Locate the cell with the specified text and output its (X, Y) center coordinate. 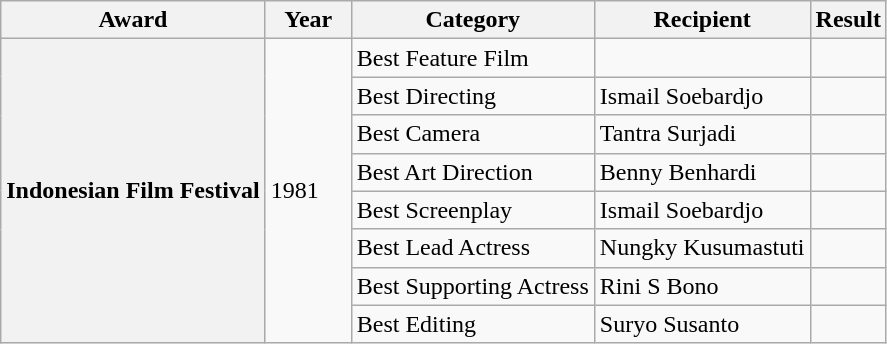
Best Directing (472, 96)
Award (133, 20)
Category (472, 20)
1981 (308, 191)
Year (308, 20)
Best Feature Film (472, 58)
Best Art Direction (472, 172)
Best Lead Actress (472, 248)
Result (848, 20)
Indonesian Film Festival (133, 191)
Benny Benhardi (702, 172)
Best Camera (472, 134)
Tantra Surjadi (702, 134)
Rini S Bono (702, 286)
Best Editing (472, 324)
Nungky Kusumastuti (702, 248)
Suryo Susanto (702, 324)
Best Supporting Actress (472, 286)
Recipient (702, 20)
Best Screenplay (472, 210)
